From the cell containing the given text, extract its center point as [x, y] coordinate. 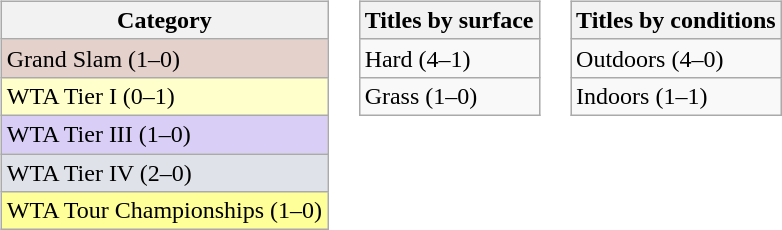
Titles by surface [449, 20]
Grass (1–0) [449, 96]
Grand Slam (1–0) [164, 58]
WTA Tier I (0–1) [164, 96]
Hard (4–1) [449, 58]
Category [164, 20]
WTA Tier IV (2–0) [164, 173]
WTA Tour Championships (1–0) [164, 211]
Outdoors (4–0) [676, 58]
WTA Tier III (1–0) [164, 134]
Titles by conditions [676, 20]
Indoors (1–1) [676, 96]
